Provide the (x, y) coordinate of the cell's center where the given text is located.  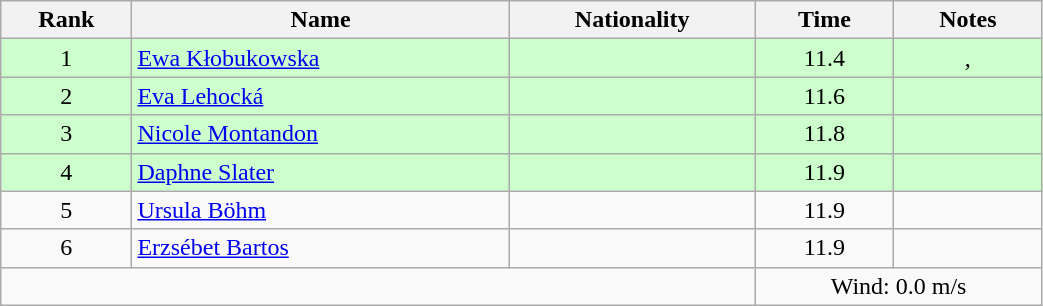
Eva Lehocká (320, 96)
Rank (66, 20)
3 (66, 134)
11.8 (824, 134)
Erzsébet Bartos (320, 248)
Name (320, 20)
Ewa Kłobukowska (320, 58)
1 (66, 58)
, (968, 58)
Ursula Böhm (320, 210)
5 (66, 210)
Wind: 0.0 m/s (898, 286)
11.6 (824, 96)
6 (66, 248)
4 (66, 172)
Nationality (632, 20)
Time (824, 20)
Daphne Slater (320, 172)
Notes (968, 20)
2 (66, 96)
Nicole Montandon (320, 134)
11.4 (824, 58)
